From the cell containing the given text, extract its center point as [x, y] coordinate. 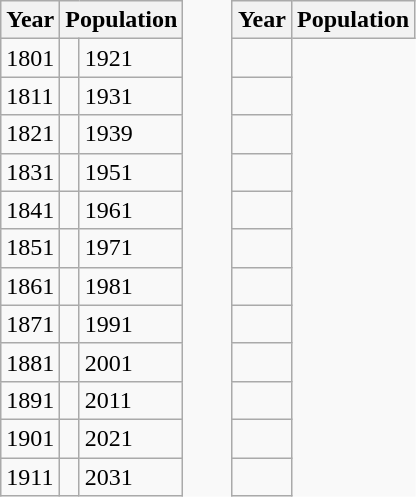
1861 [30, 286]
2021 [131, 438]
1871 [30, 324]
1841 [30, 210]
1881 [30, 362]
1811 [30, 96]
1851 [30, 248]
1901 [30, 438]
1821 [30, 134]
1971 [131, 248]
2011 [131, 400]
1801 [30, 58]
1931 [131, 96]
1831 [30, 172]
2001 [131, 362]
1991 [131, 324]
1961 [131, 210]
1891 [30, 400]
1939 [131, 134]
2031 [131, 477]
1951 [131, 172]
1921 [131, 58]
1981 [131, 286]
1911 [30, 477]
